Scan for the cell matching the given text and deliver its [x, y] coordinate at center. 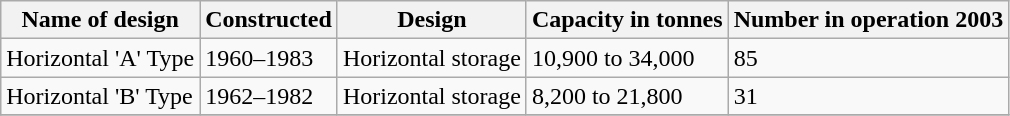
8,200 to 21,800 [627, 96]
31 [868, 96]
Name of design [100, 20]
Constructed [269, 20]
85 [868, 58]
Horizontal 'A' Type [100, 58]
Horizontal 'B' Type [100, 96]
10,900 to 34,000 [627, 58]
Design [432, 20]
Number in operation 2003 [868, 20]
Capacity in tonnes [627, 20]
1962–1982 [269, 96]
1960–1983 [269, 58]
